Return [X, Y] of the center of cell containing provided text 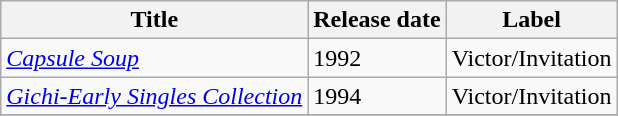
1994 [377, 96]
Gichi-Early Singles Collection [154, 96]
1992 [377, 58]
Label [532, 20]
Title [154, 20]
Release date [377, 20]
Capsule Soup [154, 58]
